Return the (X, Y) coordinate for the center point of the cell that contains the specified text.  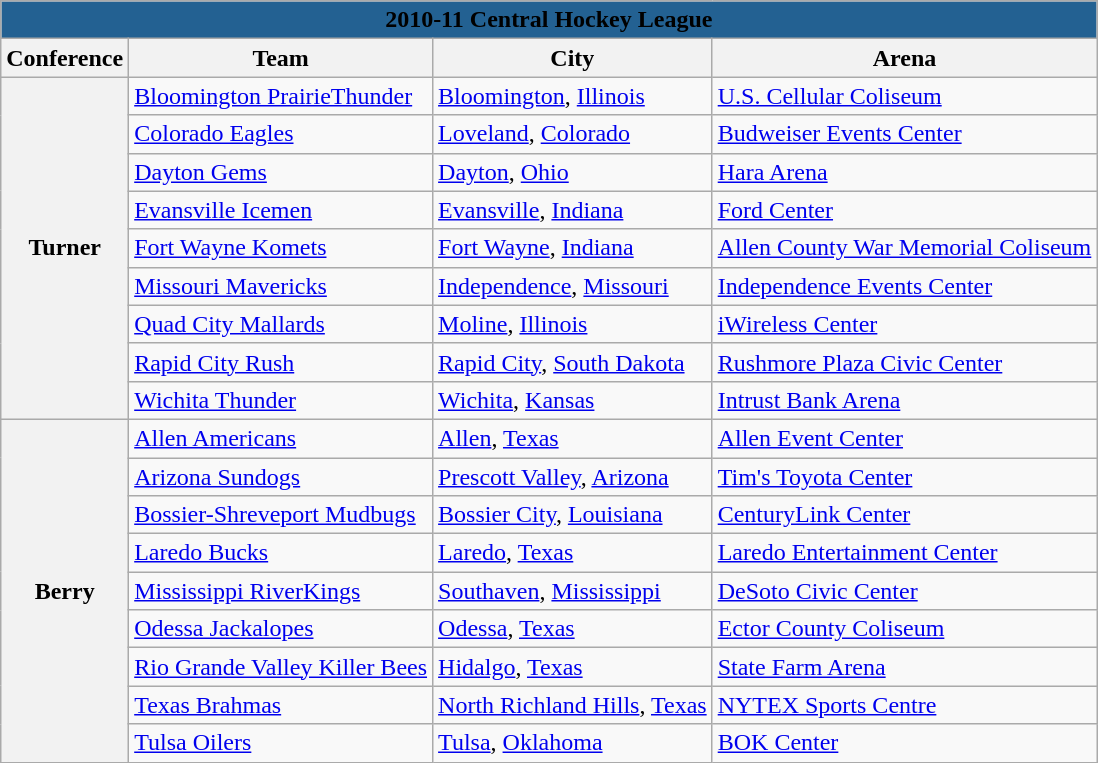
Ford Center (904, 210)
Conference (65, 58)
Quad City Mallards (281, 324)
Hidalgo, Texas (573, 667)
Fort Wayne Komets (281, 248)
Laredo Entertainment Center (904, 553)
Ector County Coliseum (904, 629)
Laredo, Texas (573, 553)
Fort Wayne, Indiana (573, 248)
Independence, Missouri (573, 286)
Tim's Toyota Center (904, 477)
NYTEX Sports Centre (904, 705)
State Farm Arena (904, 667)
Wichita, Kansas (573, 400)
Bloomington PrairieThunder (281, 96)
Texas Brahmas (281, 705)
Dayton Gems (281, 172)
Allen Event Center (904, 438)
Evansville Icemen (281, 210)
Arena (904, 58)
Loveland, Colorado (573, 134)
Tulsa Oilers (281, 743)
Bloomington, Illinois (573, 96)
City (573, 58)
Budweiser Events Center (904, 134)
Mississippi RiverKings (281, 591)
Intrust Bank Arena (904, 400)
Prescott Valley, Arizona (573, 477)
Independence Events Center (904, 286)
Southaven, Mississippi (573, 591)
Evansville, Indiana (573, 210)
Odessa, Texas (573, 629)
Missouri Mavericks (281, 286)
Allen, Texas (573, 438)
Laredo Bucks (281, 553)
Turner (65, 248)
2010-11 Central Hockey League (549, 20)
BOK Center (904, 743)
Bossier-Shreveport Mudbugs (281, 515)
Bossier City, Louisiana (573, 515)
Allen Americans (281, 438)
North Richland Hills, Texas (573, 705)
Rio Grande Valley Killer Bees (281, 667)
Odessa Jackalopes (281, 629)
Arizona Sundogs (281, 477)
U.S. Cellular Coliseum (904, 96)
Rushmore Plaza Civic Center (904, 362)
DeSoto Civic Center (904, 591)
Rapid City, South Dakota (573, 362)
Dayton, Ohio (573, 172)
iWireless Center (904, 324)
Wichita Thunder (281, 400)
Team (281, 58)
Colorado Eagles (281, 134)
Hara Arena (904, 172)
Berry (65, 590)
Rapid City Rush (281, 362)
CenturyLink Center (904, 515)
Tulsa, Oklahoma (573, 743)
Moline, Illinois (573, 324)
Allen County War Memorial Coliseum (904, 248)
